Locate the cell with the specified text and output its (X, Y) center coordinate. 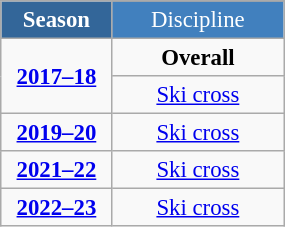
Overall (198, 58)
Season (56, 20)
Discipline (198, 20)
2019–20 (56, 133)
2021–22 (56, 170)
2022–23 (56, 208)
2017–18 (56, 76)
